Capture the cell that displays the provided text and extract its (X, Y) central coordinate. 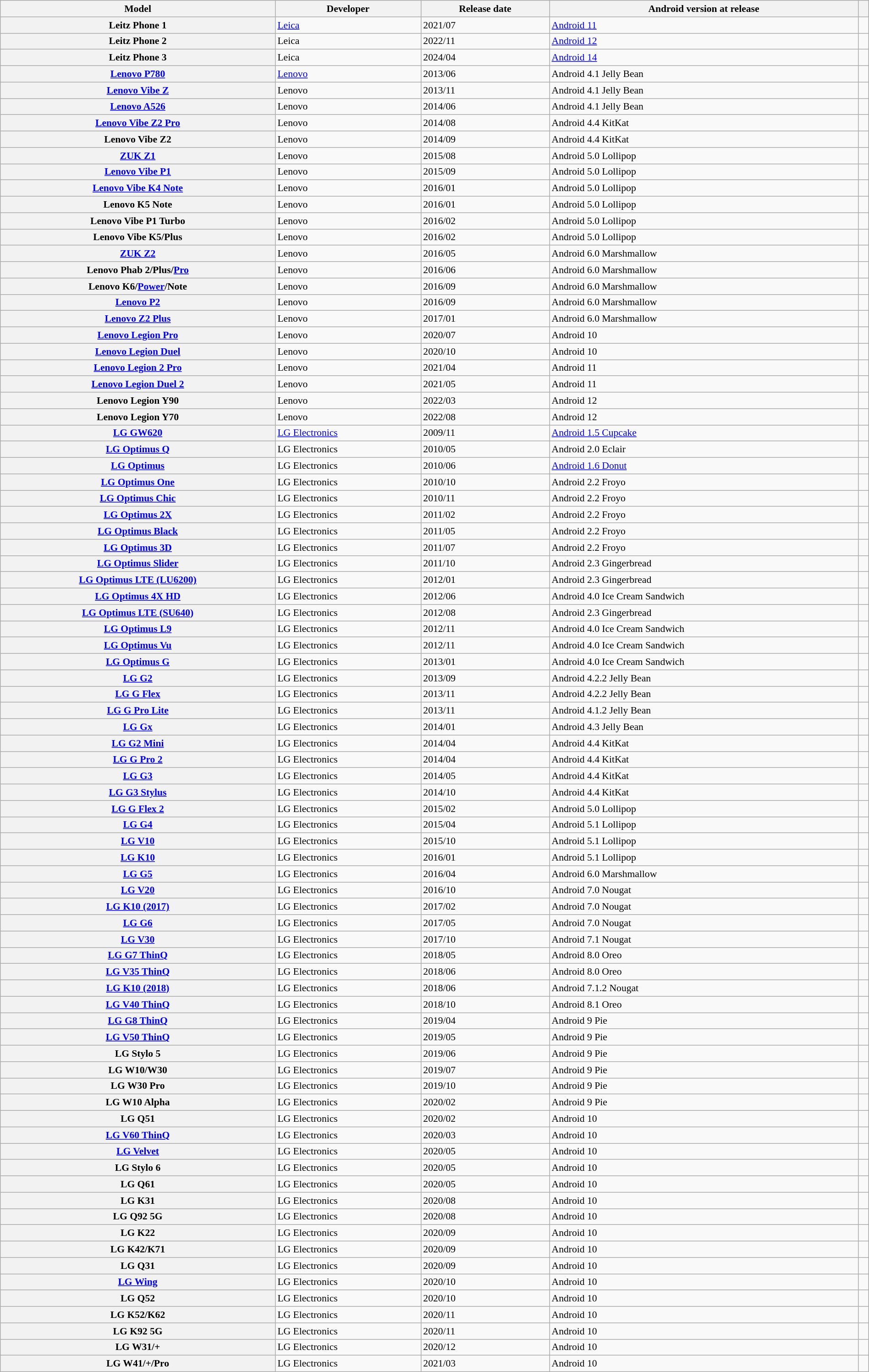
LG V10 (138, 841)
LG K52/K62 (138, 1315)
LG W30 Pro (138, 1086)
2021/03 (485, 1364)
Android 7.1.2 Nougat (704, 988)
LG G3 Stylus (138, 792)
2013/01 (485, 662)
2022/11 (485, 41)
LG Optimus 3D (138, 548)
LG V30 (138, 939)
2021/07 (485, 25)
2016/05 (485, 254)
Leitz Phone 1 (138, 25)
LG W10 Alpha (138, 1103)
ZUK Z1 (138, 156)
LG Optimus LTE (SU640) (138, 613)
LG W31/+ (138, 1347)
Lenovo K6/Power/Note (138, 286)
LG Optimus Black (138, 531)
Lenovo Legion Duel (138, 351)
Release date (485, 9)
LG Optimus Q (138, 450)
2017/02 (485, 907)
2015/02 (485, 809)
LG G Pro 2 (138, 760)
2016/04 (485, 874)
2012/01 (485, 580)
Lenovo Vibe Z2 (138, 139)
Android version at release (704, 9)
2022/08 (485, 417)
Lenovo Phab 2/Plus/Pro (138, 270)
LG V20 (138, 890)
Lenovo Z2 Plus (138, 319)
Android 1.5 Cupcake (704, 433)
LG Optimus G (138, 662)
Lenovo Vibe K5/Plus (138, 237)
Leitz Phone 2 (138, 41)
LG G Flex (138, 694)
2017/05 (485, 923)
LG V35 ThinQ (138, 972)
LG K22 (138, 1233)
LG G3 (138, 776)
LG K10 (138, 858)
2011/05 (485, 531)
2024/04 (485, 58)
2020/12 (485, 1347)
Android 2.0 Eclair (704, 450)
LG Q92 5G (138, 1217)
Android 1.6 Donut (704, 466)
LG K92 5G (138, 1331)
LG W10/W30 (138, 1070)
LG Q52 (138, 1299)
Android 4.1.2 Jelly Bean (704, 711)
Lenovo Vibe Z (138, 90)
2016/06 (485, 270)
2019/06 (485, 1054)
LG K31 (138, 1201)
2013/06 (485, 74)
2009/11 (485, 433)
2020/03 (485, 1135)
LG Wing (138, 1282)
LG G7 ThinQ (138, 955)
2014/06 (485, 107)
ZUK Z2 (138, 254)
2018/05 (485, 955)
2010/05 (485, 450)
LG Optimus One (138, 482)
LG Optimus 4X HD (138, 597)
2015/08 (485, 156)
2012/08 (485, 613)
Android 7.1 Nougat (704, 939)
2022/03 (485, 401)
Lenovo Legion Pro (138, 335)
Lenovo Vibe Z2 Pro (138, 123)
2010/11 (485, 499)
2012/06 (485, 597)
LG K42/K71 (138, 1250)
LG G6 (138, 923)
2019/04 (485, 1021)
LG Stylo 6 (138, 1168)
2014/09 (485, 139)
2021/05 (485, 384)
Lenovo A526 (138, 107)
LG V60 ThinQ (138, 1135)
LG Optimus Chic (138, 499)
LG Q31 (138, 1266)
Lenovo Vibe K4 Note (138, 188)
2015/10 (485, 841)
2014/10 (485, 792)
LG Stylo 5 (138, 1054)
LG Optimus 2X (138, 515)
LG Optimus Vu (138, 646)
LG V40 ThinQ (138, 1004)
Lenovo K5 Note (138, 205)
LG G4 (138, 825)
LG Velvet (138, 1152)
2015/04 (485, 825)
Lenovo Legion Y90 (138, 401)
2019/07 (485, 1070)
Developer (348, 9)
LG Optimus (138, 466)
2013/09 (485, 678)
LG Q61 (138, 1184)
2010/06 (485, 466)
LG G2 Mini (138, 743)
LG G5 (138, 874)
2021/04 (485, 368)
2017/10 (485, 939)
LG K10 (2017) (138, 907)
2019/05 (485, 1037)
LG G Pro Lite (138, 711)
2010/10 (485, 482)
2011/10 (485, 564)
Android 8.1 Oreo (704, 1004)
LG Optimus LTE (LU6200) (138, 580)
Leitz Phone 3 (138, 58)
Model (138, 9)
LG Gx (138, 727)
LG G8 ThinQ (138, 1021)
Lenovo Vibe P1 Turbo (138, 221)
Android 4.3 Jelly Bean (704, 727)
Lenovo P2 (138, 302)
Lenovo P780 (138, 74)
Android 14 (704, 58)
LG W41/+/Pro (138, 1364)
LG K10 (2018) (138, 988)
2016/10 (485, 890)
Lenovo Legion Duel 2 (138, 384)
2015/09 (485, 172)
2018/10 (485, 1004)
2014/08 (485, 123)
2011/02 (485, 515)
2017/01 (485, 319)
Lenovo Legion 2 Pro (138, 368)
Lenovo Legion Y70 (138, 417)
LG V50 ThinQ (138, 1037)
2014/05 (485, 776)
LG G Flex 2 (138, 809)
LG Optimus L9 (138, 629)
LG G2 (138, 678)
LG Q51 (138, 1119)
2020/07 (485, 335)
2011/07 (485, 548)
LG GW620 (138, 433)
2014/01 (485, 727)
Lenovo Vibe P1 (138, 172)
LG Optimus Slider (138, 564)
2019/10 (485, 1086)
